Return the (X, Y) coordinate for the center point of the cell that contains the specified text.  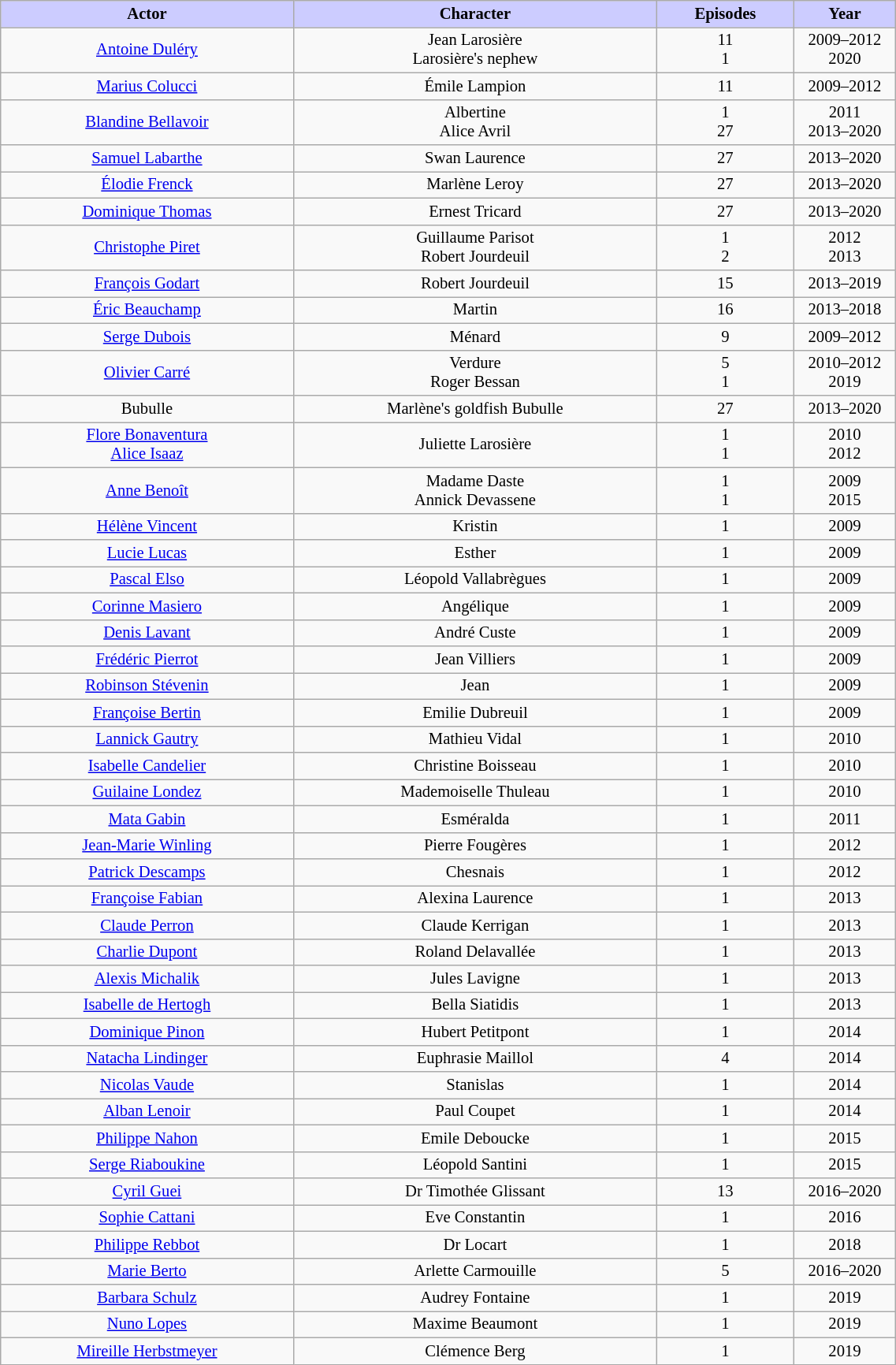
2013–2019 (845, 283)
Jean (475, 686)
Dominique Thomas (147, 211)
Bubulle (147, 409)
André Custe (475, 633)
Patrick Descamps (147, 872)
Sophie Cattani (147, 1218)
Bella Siatidis (475, 1005)
2011 (845, 819)
20122013 (845, 247)
Nicolas Vaude (147, 1085)
Claude Perron (147, 925)
Isabelle de Hertogh (147, 1005)
Françoise Bertin (147, 712)
Chesnais (475, 872)
Arlette Carmouille (475, 1271)
Olivier Carré (147, 373)
Lannick Gautry (147, 739)
Esther (475, 552)
Charlie Dupont (147, 952)
Euphrasie Maillol (475, 1058)
Juliette Larosière (475, 444)
20112013–2020 (845, 122)
51 (725, 373)
Corinne Masiero (147, 606)
Isabelle Candelier (147, 765)
Madame DasteAnnick Devassene (475, 490)
Alban Lenoir (147, 1111)
Marlène Leroy (475, 184)
Episodes (725, 13)
Stanislas (475, 1085)
111 (725, 50)
Christophe Piret (147, 247)
Alexina Laurence (475, 898)
Serge Riaboukine (147, 1165)
Mathieu Vidal (475, 739)
Emilie Dubreuil (475, 712)
Élodie Frenck (147, 184)
Denis Lavant (147, 633)
20102012 (845, 444)
Samuel Labarthe (147, 158)
Flore BonaventuraAlice Isaaz (147, 444)
VerdureRoger Bessan (475, 373)
Philippe Nahon (147, 1138)
Clémence Berg (475, 1351)
Frédéric Pierrot (147, 660)
Hubert Petitpont (475, 1032)
Françoise Fabian (147, 898)
Eve Constantin (475, 1218)
Mireille Herbstmeyer (147, 1351)
Robinson Stévenin (147, 686)
Emile Deboucke (475, 1138)
127 (725, 122)
Jules Lavigne (475, 978)
Angélique (475, 606)
Guilaine Londez (147, 792)
Léopold Santini (475, 1165)
Esméralda (475, 819)
Dominique Pinon (147, 1032)
2016 (845, 1218)
Jean LarosièreLarosière's nephew (475, 50)
13 (725, 1191)
Cyril Guei (147, 1191)
Marie Berto (147, 1271)
Claude Kerrigan (475, 925)
2013–2018 (845, 310)
Antoine Duléry (147, 50)
François Godart (147, 283)
5 (725, 1271)
AlbertineAlice Avril (475, 122)
Pascal Elso (147, 579)
Audrey Fontaine (475, 1298)
Actor (147, 13)
Marlène's goldfish Bubulle (475, 409)
Natacha Lindinger (147, 1058)
Robert Jourdeuil (475, 283)
Dr Locart (475, 1244)
Lucie Lucas (147, 552)
Kristin (475, 526)
Martin (475, 310)
2010–20122019 (845, 373)
Dr Timothée Glissant (475, 1191)
Paul Coupet (475, 1111)
Marius Colucci (147, 86)
Maxime Beaumont (475, 1324)
Blandine Bellavoir (147, 122)
Jean Villiers (475, 660)
Year (845, 13)
Mademoiselle Thuleau (475, 792)
Éric Beauchamp (147, 310)
Jean-Marie Winling (147, 846)
Serge Dubois (147, 337)
9 (725, 337)
2009–20122020 (845, 50)
Alexis Michalik (147, 978)
Nuno Lopes (147, 1324)
Émile Lampion (475, 86)
Ernest Tricard (475, 211)
Philippe Rebbot (147, 1244)
12 (725, 247)
Barbara Schulz (147, 1298)
Léopold Vallabrègues (475, 579)
Pierre Fougères (475, 846)
Guillaume ParisotRobert Jourdeuil (475, 247)
Ménard (475, 337)
15 (725, 283)
2018 (845, 1244)
Hélène Vincent (147, 526)
Character (475, 13)
20092015 (845, 490)
16 (725, 310)
Mata Gabin (147, 819)
Swan Laurence (475, 158)
Roland Delavallée (475, 952)
Christine Boisseau (475, 765)
Anne Benoît (147, 490)
4 (725, 1058)
